Provide the (X, Y) coordinate of the cell's center where the given text is located.  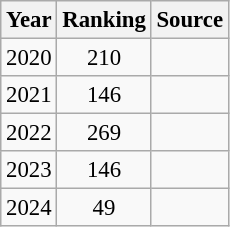
Source (190, 20)
2020 (29, 58)
Ranking (104, 20)
2024 (29, 208)
210 (104, 58)
Year (29, 20)
49 (104, 208)
2021 (29, 95)
2023 (29, 170)
269 (104, 133)
2022 (29, 133)
